Scan for the cell matching the given text and deliver its (X, Y) coordinate at center. 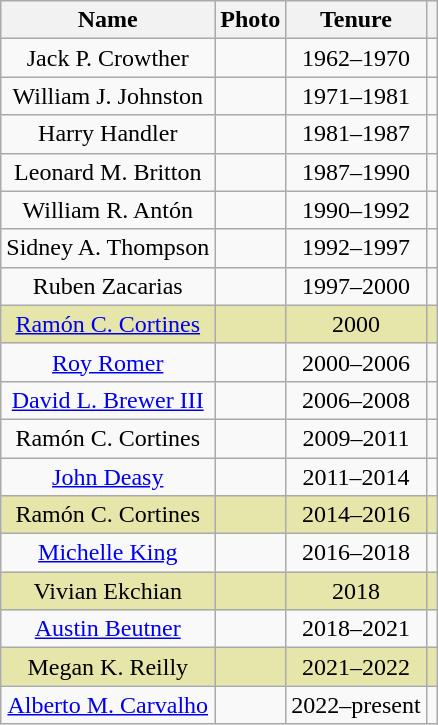
William J. Johnston (108, 96)
1990–1992 (356, 210)
Photo (250, 20)
Alberto M. Carvalho (108, 705)
Tenure (356, 20)
Sidney A. Thompson (108, 248)
Harry Handler (108, 134)
2014–2016 (356, 515)
2021–2022 (356, 667)
Jack P. Crowther (108, 58)
David L. Brewer III (108, 400)
2006–2008 (356, 400)
2016–2018 (356, 553)
2018 (356, 591)
1981–1987 (356, 134)
Roy Romer (108, 362)
1992–1997 (356, 248)
1962–1970 (356, 58)
1997–2000 (356, 286)
2022–present (356, 705)
2011–2014 (356, 477)
Vivian Ekchian (108, 591)
Leonard M. Britton (108, 172)
2018–2021 (356, 629)
2000 (356, 324)
1971–1981 (356, 96)
2009–2011 (356, 438)
Austin Beutner (108, 629)
Name (108, 20)
John Deasy (108, 477)
Ruben Zacarias (108, 286)
1987–1990 (356, 172)
Michelle King (108, 553)
2000–2006 (356, 362)
William R. Antón (108, 210)
Megan K. Reilly (108, 667)
